Capture the cell that displays the provided text and extract its [X, Y] central coordinate. 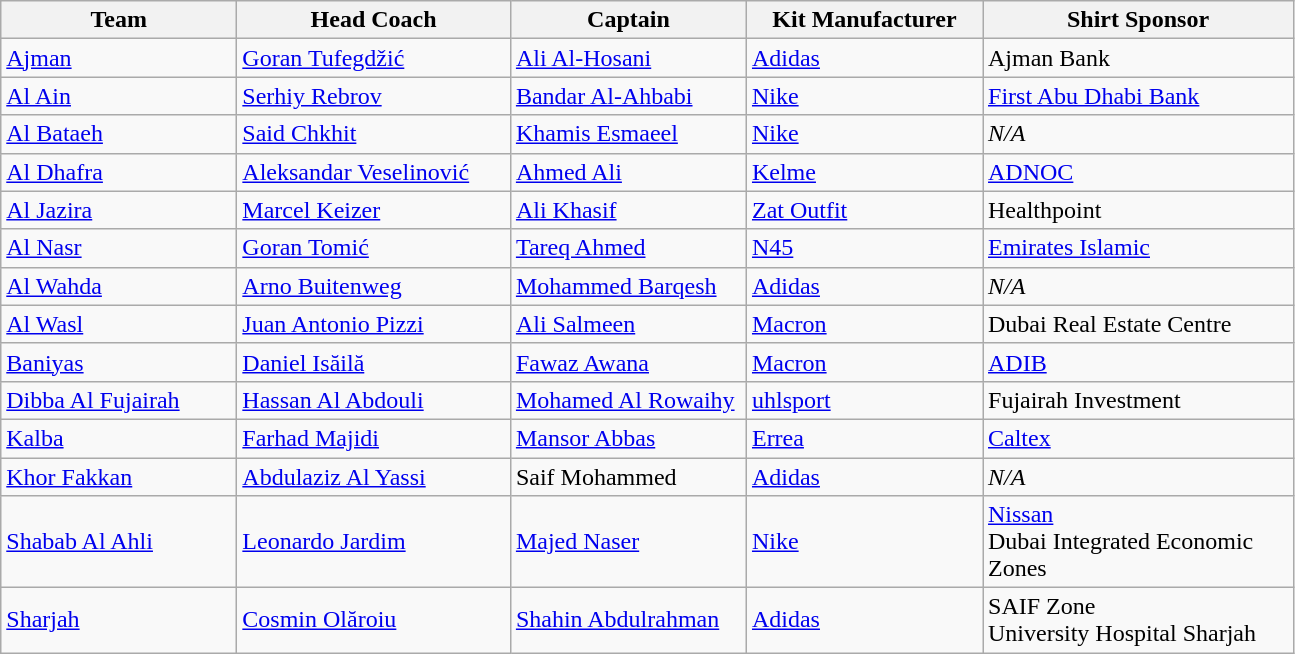
Al Nasr [119, 248]
Zat Outfit [864, 210]
Juan Antonio Pizzi [374, 324]
Ajman [119, 58]
Said Chkhit [374, 134]
Abdulaziz Al Yassi [374, 477]
Al Wasl [119, 324]
First Abu Dhabi Bank [1138, 96]
Kalba [119, 438]
N45 [864, 248]
ADIB [1138, 362]
uhlsport [864, 400]
Ali Salmeen [628, 324]
Farhad Majidi [374, 438]
Shirt Sponsor [1138, 20]
Leonardo Jardim [374, 542]
Goran Tomić [374, 248]
Kit Manufacturer [864, 20]
Hassan Al Abdouli [374, 400]
Mohamed Al Rowaihy [628, 400]
Saif Mohammed [628, 477]
Al Wahda [119, 286]
Kelme [864, 172]
Majed Naser [628, 542]
Arno Buitenweg [374, 286]
Emirates Islamic [1138, 248]
Nissan Dubai Integrated Economic Zones [1138, 542]
Team [119, 20]
Al Bataeh [119, 134]
Shabab Al Ahli [119, 542]
Caltex [1138, 438]
Serhiy Rebrov [374, 96]
Aleksandar Veselinović [374, 172]
Captain [628, 20]
Mohammed Barqesh [628, 286]
Mansor Abbas [628, 438]
Head Coach [374, 20]
Baniyas [119, 362]
Dubai Real Estate Centre [1138, 324]
Daniel Isăilă [374, 362]
Errea [864, 438]
Sharjah [119, 620]
Marcel Keizer [374, 210]
Goran Tufegdžić [374, 58]
Ali Khasif [628, 210]
Ahmed Ali [628, 172]
Khor Fakkan [119, 477]
Al Jazira [119, 210]
Healthpoint [1138, 210]
Dibba Al Fujairah [119, 400]
Khamis Esmaeel [628, 134]
Al Dhafra [119, 172]
Cosmin Olăroiu [374, 620]
Shahin Abdulrahman [628, 620]
SAIF Zone University Hospital Sharjah [1138, 620]
Ali Al-Hosani [628, 58]
Tareq Ahmed [628, 248]
Al Ain [119, 96]
Fujairah Investment [1138, 400]
ADNOC [1138, 172]
Ajman Bank [1138, 58]
Bandar Al-Ahbabi [628, 96]
Fawaz Awana [628, 362]
